Find where the given text appears and provide that cell's center as (X, Y) coordinate. 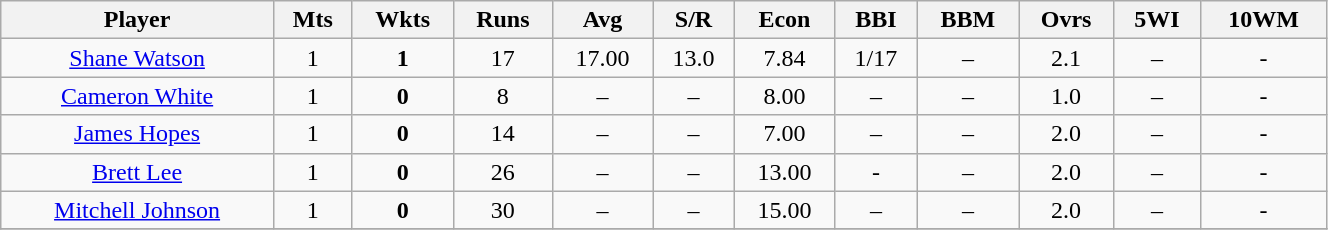
8 (502, 96)
Brett Lee (138, 172)
Mts (312, 20)
15.00 (784, 210)
Ovrs (1066, 20)
26 (502, 172)
5WI (1158, 20)
Avg (602, 20)
17.00 (602, 58)
13.00 (784, 172)
8.00 (784, 96)
1.0 (1066, 96)
Cameron White (138, 96)
S/R (694, 20)
Shane Watson (138, 58)
Player (138, 20)
7.00 (784, 134)
Runs (502, 20)
14 (502, 134)
Econ (784, 20)
James Hopes (138, 134)
BBI (876, 20)
Mitchell Johnson (138, 210)
10WM (1263, 20)
1/17 (876, 58)
17 (502, 58)
13.0 (694, 58)
2.1 (1066, 58)
7.84 (784, 58)
BBM (968, 20)
Wkts (402, 20)
30 (502, 210)
